Pinpoint the cell where the given text exists, returning its (x, y) midpoint coordinate. 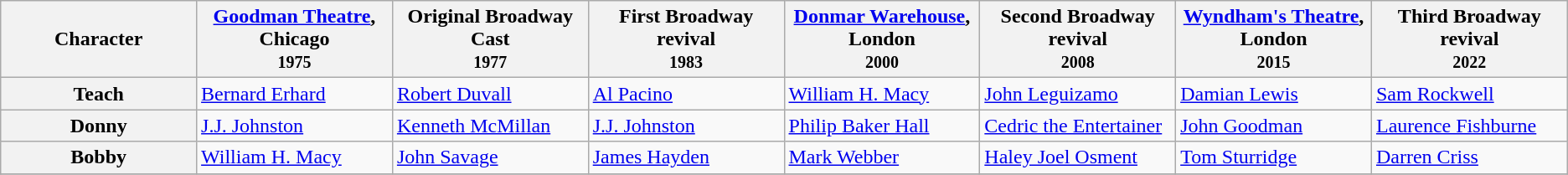
Sam Rockwell (1469, 94)
Bobby (99, 157)
John Goodman (1274, 126)
Tom Sturridge (1274, 157)
Damian Lewis (1274, 94)
Second Broadway revival 2008 (1078, 39)
John Leguizamo (1078, 94)
Teach (99, 94)
Al Pacino (686, 94)
Goodman Theatre, Chicago 1975 (295, 39)
Laurence Fishburne (1469, 126)
Kenneth McMillan (490, 126)
First Broadway revival 1983 (686, 39)
John Savage (490, 157)
Haley Joel Osment (1078, 157)
Character (99, 39)
Donny (99, 126)
Original Broadway Cast 1977 (490, 39)
James Hayden (686, 157)
Bernard Erhard (295, 94)
Donmar Warehouse, London 2000 (882, 39)
Mark Webber (882, 157)
Darren Criss (1469, 157)
Philip Baker Hall (882, 126)
Cedric the Entertainer (1078, 126)
Wyndham's Theatre, London 2015 (1274, 39)
Robert Duvall (490, 94)
Third Broadway revival 2022 (1469, 39)
